For the text-containing cell, return its midpoint in [x, y] coordinate format. 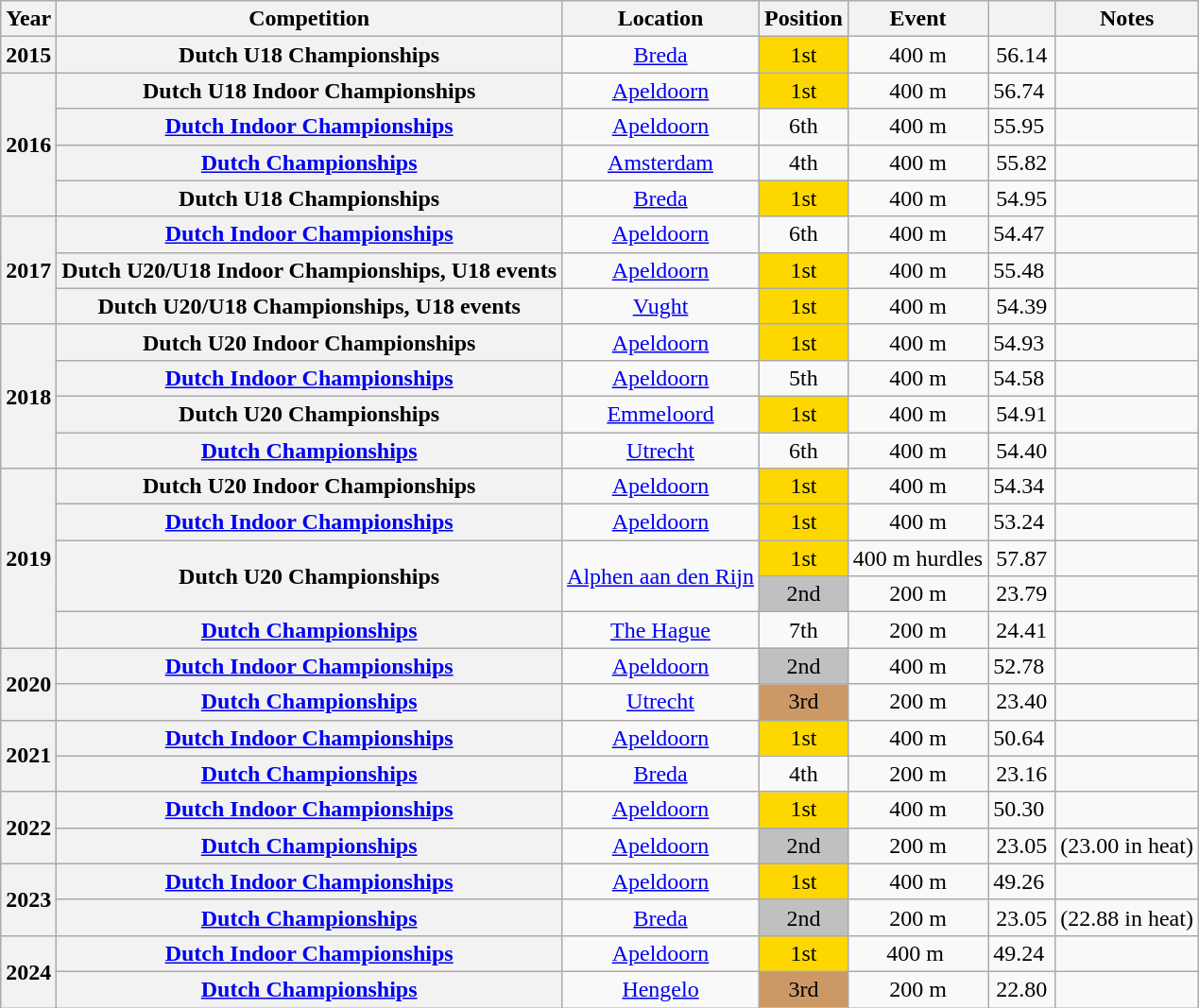
55.82 [1022, 162]
Vught [661, 306]
Location [661, 19]
Dutch U20/U18 Indoor Championships, U18 events [310, 270]
57.87 [1022, 558]
54.47 [1022, 234]
2020 [28, 684]
2024 [28, 971]
Hengelo [661, 989]
7th [804, 630]
2019 [28, 558]
54.34 [1022, 487]
22.80 [1022, 989]
56.74 [1022, 91]
Notes [1127, 19]
56.14 [1022, 55]
The Hague [661, 630]
Emmeloord [661, 414]
400 m hurdles [917, 558]
Year [28, 19]
2017 [28, 270]
54.39 [1022, 306]
Competition [310, 19]
55.48 [1022, 270]
53.24 [1022, 522]
23.16 [1022, 774]
49.24 [1022, 953]
2021 [28, 756]
2015 [28, 55]
Alphen aan den Rijn [661, 576]
50.30 [1022, 810]
55.95 [1022, 127]
(23.00 in heat) [1127, 846]
Amsterdam [661, 162]
54.58 [1022, 378]
54.40 [1022, 451]
23.40 [1022, 702]
54.91 [1022, 414]
(22.88 in heat) [1127, 917]
50.64 [1022, 738]
54.93 [1022, 342]
2016 [28, 145]
49.26 [1022, 881]
Position [804, 19]
Event [917, 19]
52.78 [1022, 666]
2018 [28, 396]
Dutch U18 Indoor Championships [310, 91]
5th [804, 378]
Dutch U20/U18 Championships, U18 events [310, 306]
24.41 [1022, 630]
23.79 [1022, 594]
54.95 [1022, 198]
2023 [28, 899]
2022 [28, 828]
